Output the (X, Y) coordinate of the center of the cell containing the given text.  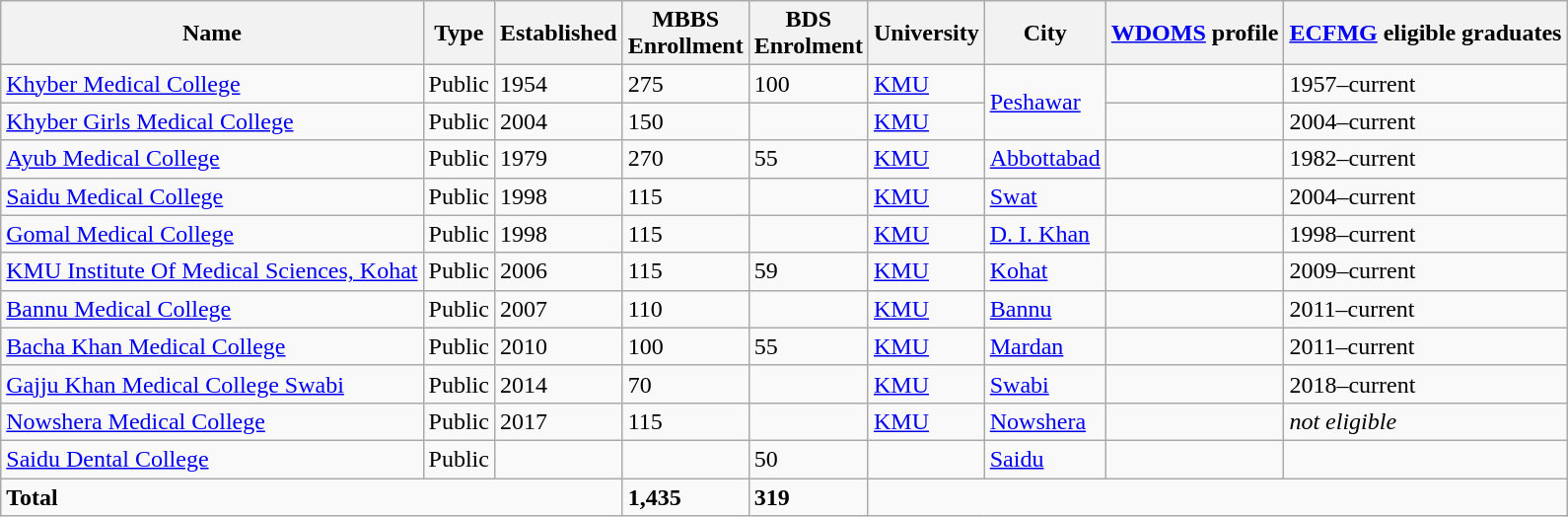
D. I. Khan (1045, 234)
Saidu Dental College (212, 459)
Established (558, 34)
Khyber Girls Medical College (212, 121)
Name (212, 34)
2009–current (1426, 271)
Ayub Medical College (212, 159)
University (926, 34)
1979 (558, 159)
1982–current (1426, 159)
1998–current (1426, 234)
2018–current (1426, 384)
275 (685, 84)
Khyber Medical College (212, 84)
KMU Institute Of Medical Sciences, Kohat (212, 271)
1954 (558, 84)
2017 (558, 421)
Bannu Medical College (212, 309)
Saidu (1045, 459)
Type (459, 34)
Nowshera Medical College (212, 421)
Gomal Medical College (212, 234)
2006 (558, 271)
City (1045, 34)
2010 (558, 346)
2004 (558, 121)
270 (685, 159)
not eligible (1426, 421)
Nowshera (1045, 421)
70 (685, 384)
110 (685, 309)
1957–current (1426, 84)
Swat (1045, 196)
2014 (558, 384)
Peshawar (1045, 103)
MBBSEnrollment (685, 34)
Gajju Khan Medical College Swabi (212, 384)
ECFMG eligible graduates (1426, 34)
1,435 (685, 496)
BDSEnrolment (809, 34)
Mardan (1045, 346)
Bacha Khan Medical College (212, 346)
Saidu Medical College (212, 196)
Kohat (1045, 271)
WDOMS profile (1195, 34)
Bannu (1045, 309)
2007 (558, 309)
Total (312, 496)
150 (685, 121)
Swabi (1045, 384)
50 (809, 459)
Abbottabad (1045, 159)
59 (809, 271)
319 (809, 496)
